Identify which cell holds the provided text, then report its (X, Y) central coordinate. 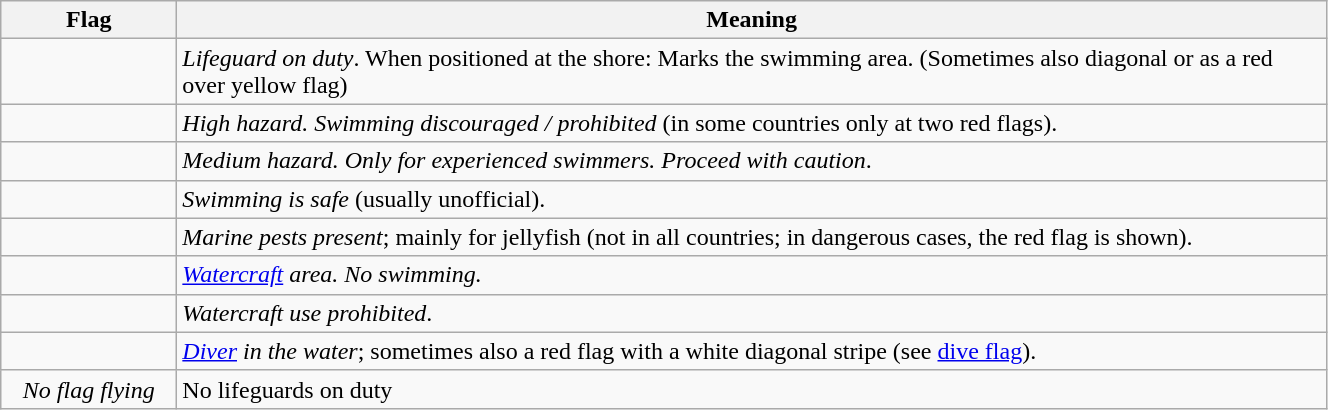
High hazard. Swimming discouraged / prohibited (in some countries only at two red flags). (752, 123)
Watercraft use prohibited. (752, 313)
Marine pests present; mainly for jellyfish (not in all countries; in dangerous cases, the red flag is shown). (752, 237)
Watercraft area. No swimming. (752, 275)
Meaning (752, 20)
Flag (89, 20)
Diver in the water; sometimes also a red flag with a white diagonal stripe (see dive flag). (752, 351)
No lifeguards on duty (752, 389)
Lifeguard on duty. When positioned at the shore: Marks the swimming area. (Sometimes also diagonal or as a red over yellow flag) (752, 72)
Medium hazard. Only for experienced swimmers. Proceed with caution. (752, 161)
No flag flying (89, 389)
Swimming is safe (usually unofficial). (752, 199)
